Determine the [X, Y] coordinate at the center of the cell enclosing the given text.  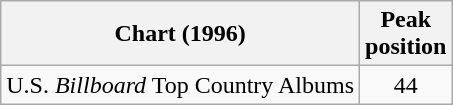
U.S. Billboard Top Country Albums [180, 85]
Chart (1996) [180, 34]
Peakposition [406, 34]
44 [406, 85]
